Output the [x, y] coordinate of the center of the cell containing the given text.  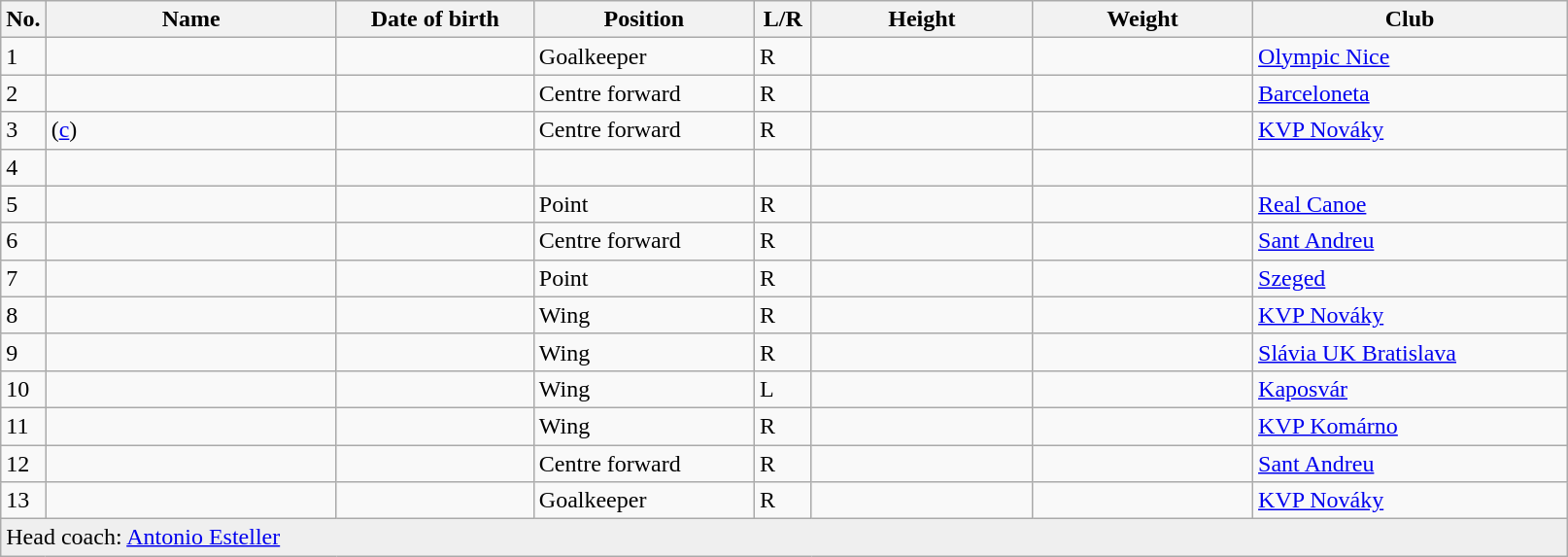
KVP Komárno [1411, 426]
6 [23, 241]
1 [23, 56]
Position [643, 19]
8 [23, 315]
11 [23, 426]
No. [23, 19]
(c) [190, 130]
Club [1411, 19]
Slávia UK Bratislava [1411, 352]
7 [23, 278]
9 [23, 352]
Date of birth [435, 19]
4 [23, 167]
10 [23, 389]
12 [23, 464]
13 [23, 501]
2 [23, 93]
Real Canoe [1411, 204]
Kaposvár [1411, 389]
3 [23, 130]
L [783, 389]
Height [921, 19]
Head coach: Antonio Esteller [784, 538]
Name [190, 19]
Olympic Nice [1411, 56]
Barceloneta [1411, 93]
L/R [783, 19]
5 [23, 204]
Weight [1142, 19]
Szeged [1411, 278]
